For the text-containing cell, return its midpoint in (X, Y) coordinate format. 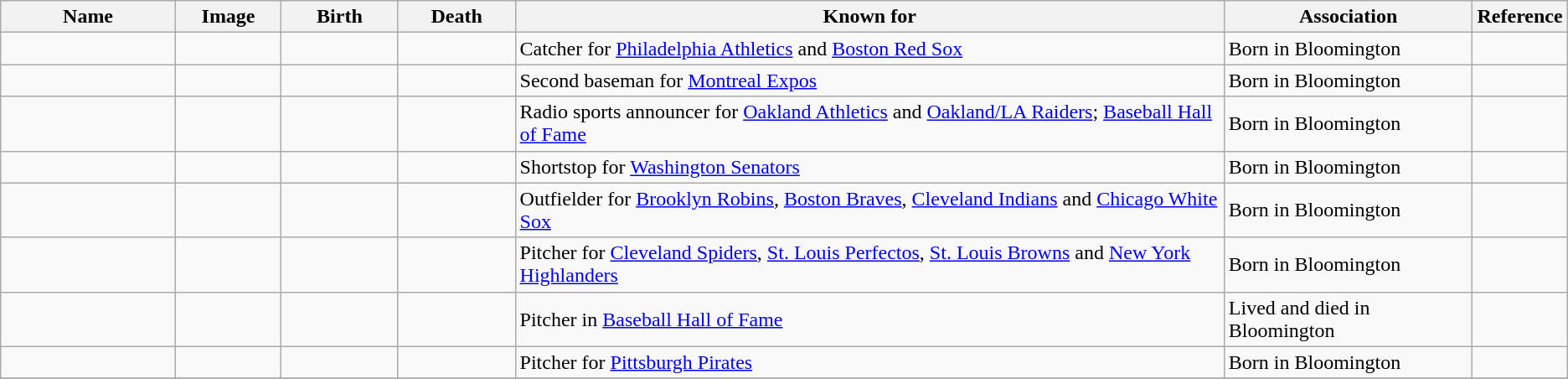
Second baseman for Montreal Expos (869, 80)
Catcher for Philadelphia Athletics and Boston Red Sox (869, 49)
Death (456, 17)
Pitcher for Cleveland Spiders, St. Louis Perfectos, St. Louis Browns and New York Highlanders (869, 265)
Known for (869, 17)
Association (1349, 17)
Birth (340, 17)
Reference (1519, 17)
Pitcher in Baseball Hall of Fame (869, 319)
Radio sports announcer for Oakland Athletics and Oakland/LA Raiders; Baseball Hall of Fame (869, 124)
Pitcher for Pittsburgh Pirates (869, 362)
Shortstop for Washington Senators (869, 167)
Image (228, 17)
Lived and died in Bloomington (1349, 319)
Outfielder for Brooklyn Robins, Boston Braves, Cleveland Indians and Chicago White Sox (869, 210)
Name (89, 17)
